Return the [x, y] coordinate for the center point of the cell that contains the specified text.  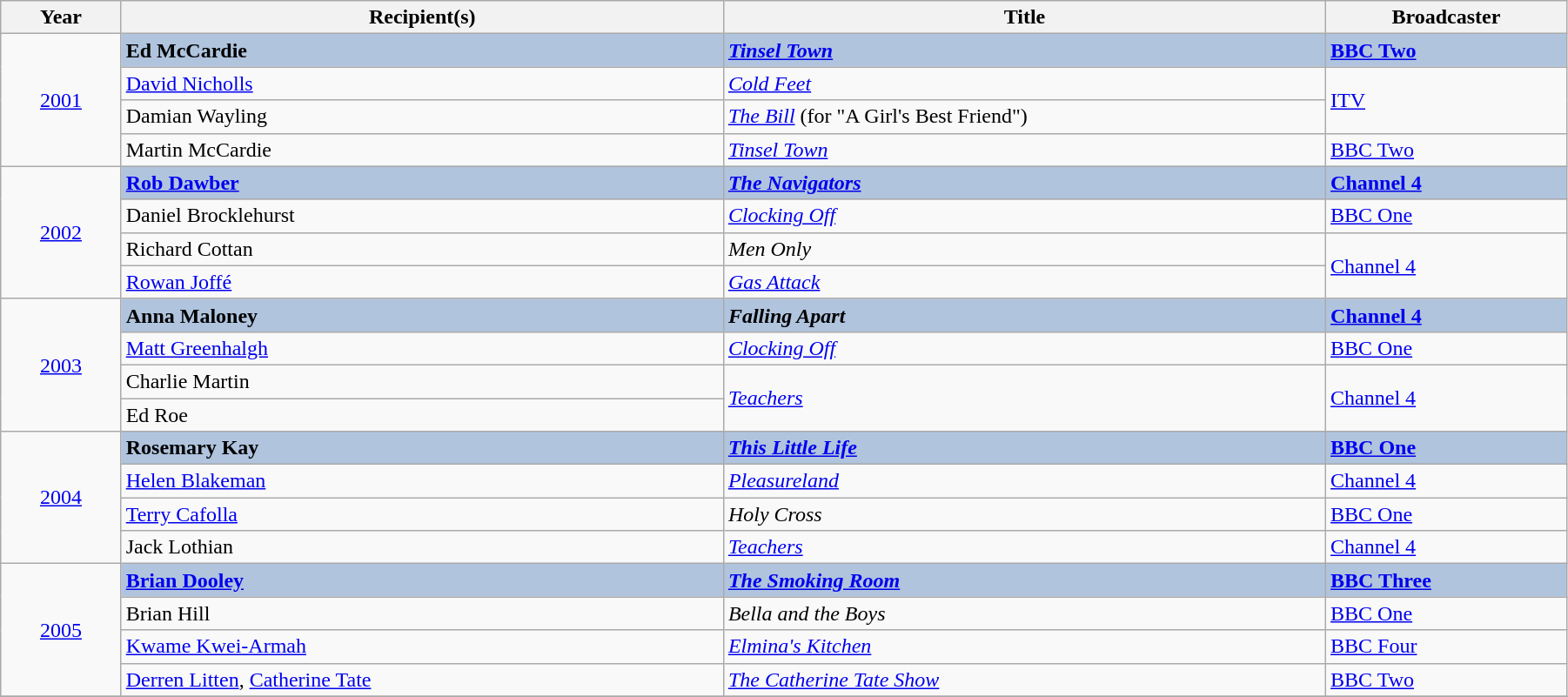
Anna Maloney [422, 315]
The Catherine Tate Show [1024, 680]
David Nicholls [422, 84]
BBC Three [1446, 580]
Elmina's Kitchen [1024, 647]
2005 [61, 630]
Ed McCardie [422, 50]
The Smoking Room [1024, 580]
Brian Hill [422, 613]
Derren Litten, Catherine Tate [422, 680]
This Little Life [1024, 448]
Jack Lothian [422, 547]
Rowan Joffé [422, 282]
Year [61, 17]
Holy Cross [1024, 514]
Pleasureland [1024, 481]
2002 [61, 232]
Charlie Martin [422, 381]
Bella and the Boys [1024, 613]
2003 [61, 365]
Martin McCardie [422, 150]
Gas Attack [1024, 282]
Brian Dooley [422, 580]
ITV [1446, 100]
Broadcaster [1446, 17]
Damian Wayling [422, 117]
Falling Apart [1024, 315]
Richard Cottan [422, 249]
Title [1024, 17]
Helen Blakeman [422, 481]
The Navigators [1024, 183]
BBC Four [1446, 647]
Kwame Kwei-Armah [422, 647]
Cold Feet [1024, 84]
2001 [61, 100]
Ed Roe [422, 415]
2004 [61, 498]
Recipient(s) [422, 17]
The Bill (for "A Girl's Best Friend") [1024, 117]
Matt Greenhalgh [422, 348]
Terry Cafolla [422, 514]
Rob Dawber [422, 183]
Men Only [1024, 249]
Rosemary Kay [422, 448]
Daniel Brocklehurst [422, 216]
